Find where the given text appears and provide that cell's center as (x, y) coordinate. 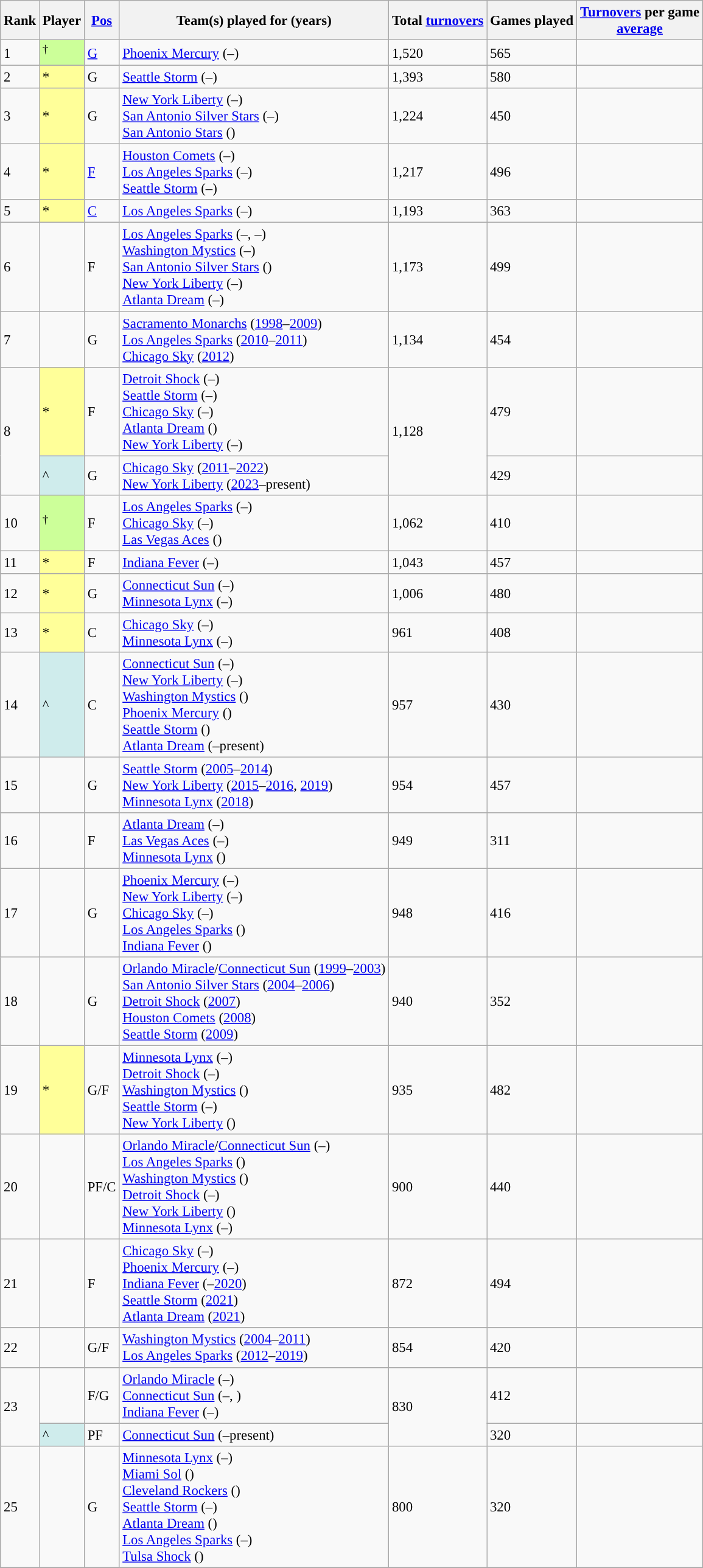
Total turnovers (438, 21)
499 (532, 267)
949 (438, 841)
12 (20, 594)
17 (20, 913)
440 (532, 1186)
Connecticut Sun (–present) (254, 1435)
Games played (532, 21)
11 (20, 562)
1,006 (438, 594)
940 (438, 1002)
830 (438, 1407)
Houston Comets (–)Los Angeles Sparks (–)Seattle Storm (–) (254, 172)
450 (532, 116)
1,173 (438, 267)
352 (532, 1002)
Washington Mystics (2004–2011)Los Angeles Sparks (2012–2019) (254, 1348)
420 (532, 1348)
408 (532, 633)
480 (532, 594)
1,393 (438, 77)
Minnesota Lynx (–)Detroit Shock (–)Washington Mystics ()Seattle Storm (–)New York Liberty () (254, 1090)
18 (20, 1002)
Orlando Miracle/Connecticut Sun (1999–2003)San Antonio Silver Stars (2004–2006)Detroit Shock (2007)Houston Comets (2008)Seattle Storm (2009) (254, 1002)
Pos (101, 21)
Detroit Shock (–)Seattle Storm (–)Chicago Sky (–)Atlanta Dream ()New York Liberty (–) (254, 411)
Los Angeles Sparks (–, –)Washington Mystics (–)San Antonio Silver Stars ()New York Liberty (–)Atlanta Dream (–) (254, 267)
565 (532, 53)
1 (20, 53)
Phoenix Mercury (–) (254, 53)
PF (101, 1435)
2 (20, 77)
479 (532, 411)
Indiana Fever (–) (254, 562)
311 (532, 841)
Chicago Sky (–)Minnesota Lynx (–) (254, 633)
854 (438, 1348)
1,062 (438, 523)
948 (438, 913)
416 (532, 913)
Los Angeles Sparks (–) (254, 211)
Seattle Storm (–) (254, 77)
Los Angeles Sparks (–) Chicago Sky (–) Las Vegas Aces () (254, 523)
Sacramento Monarchs (1998–2009)Los Angeles Sparks (2010–2011)Chicago Sky (2012) (254, 340)
15 (20, 785)
1,128 (438, 431)
New York Liberty (–) San Antonio Silver Stars (–) San Antonio Stars () (254, 116)
935 (438, 1090)
961 (438, 633)
10 (20, 523)
1,134 (438, 340)
PF/C (101, 1186)
Seattle Storm (2005–2014)New York Liberty (2015–2016, 2019)Minnesota Lynx (2018) (254, 785)
Connecticut Sun (–)Minnesota Lynx (–) (254, 594)
5 (20, 211)
900 (438, 1186)
494 (532, 1284)
957 (438, 705)
496 (532, 172)
Orlando Miracle (–)Connecticut Sun (–, )Indiana Fever (–) (254, 1395)
20 (20, 1186)
14 (20, 705)
429 (532, 476)
1,193 (438, 211)
580 (532, 77)
22 (20, 1348)
Connecticut Sun (–)New York Liberty (–)Washington Mystics ()Phoenix Mercury ()Seattle Storm ()Atlanta Dream (–present) (254, 705)
23 (20, 1407)
13 (20, 633)
Minnesota Lynx (–)Miami Sol ()Cleveland Rockers ()Seattle Storm (–)Atlanta Dream ()Los Angeles Sparks (–)Tulsa Shock () (254, 1507)
25 (20, 1507)
872 (438, 1284)
430 (532, 705)
Player (62, 21)
482 (532, 1090)
1,520 (438, 53)
800 (438, 1507)
Turnovers per gameaverage (640, 21)
Chicago Sky (–)Phoenix Mercury (–)Indiana Fever (–2020)Seattle Storm (2021)Atlanta Dream (2021) (254, 1284)
412 (532, 1395)
1,043 (438, 562)
363 (532, 211)
19 (20, 1090)
954 (438, 785)
Phoenix Mercury (–)New York Liberty (–)Chicago Sky (–)Los Angeles Sparks ()Indiana Fever () (254, 913)
8 (20, 431)
Chicago Sky (2011–2022)New York Liberty (2023–present) (254, 476)
454 (532, 340)
F/G (101, 1395)
3 (20, 116)
Team(s) played for (years) (254, 21)
1,224 (438, 116)
410 (532, 523)
21 (20, 1284)
4 (20, 172)
Rank (20, 21)
6 (20, 267)
Atlanta Dream (–) Las Vegas Aces (–) Minnesota Lynx () (254, 841)
16 (20, 841)
Orlando Miracle/Connecticut Sun (–)Los Angeles Sparks ()Washington Mystics ()Detroit Shock (–)New York Liberty ()Minnesota Lynx (–) (254, 1186)
1,217 (438, 172)
7 (20, 340)
